Capture the cell that displays the provided text and extract its (X, Y) central coordinate. 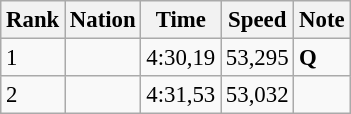
2 (33, 95)
4:30,19 (181, 58)
Nation (103, 20)
4:31,53 (181, 95)
Q (322, 58)
Time (181, 20)
53,032 (258, 95)
53,295 (258, 58)
Note (322, 20)
Rank (33, 20)
1 (33, 58)
Speed (258, 20)
